Pinpoint the cell where the given text exists, returning its (x, y) midpoint coordinate. 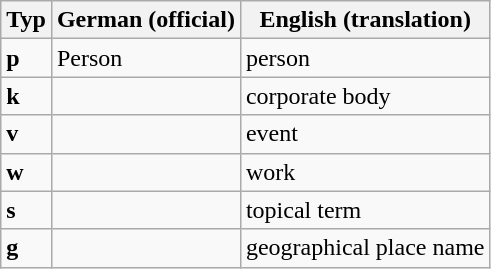
Typ (26, 20)
geographical place name (365, 248)
German (official) (146, 20)
s (26, 210)
corporate body (365, 96)
v (26, 134)
topical term (365, 210)
event (365, 134)
English (translation) (365, 20)
Person (146, 58)
k (26, 96)
person (365, 58)
w (26, 172)
work (365, 172)
p (26, 58)
g (26, 248)
